Locate the cell with the specified text and output its [X, Y] center coordinate. 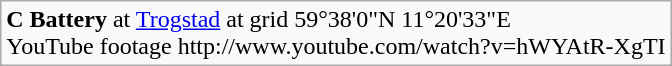
C Battery at Trogstad at grid 59°38'0"N 11°20'33"EYouTube footage http://www.youtube.com/watch?v=hWYAtR-XgTI [336, 34]
